From the cell containing the given text, extract its center point as [X, Y] coordinate. 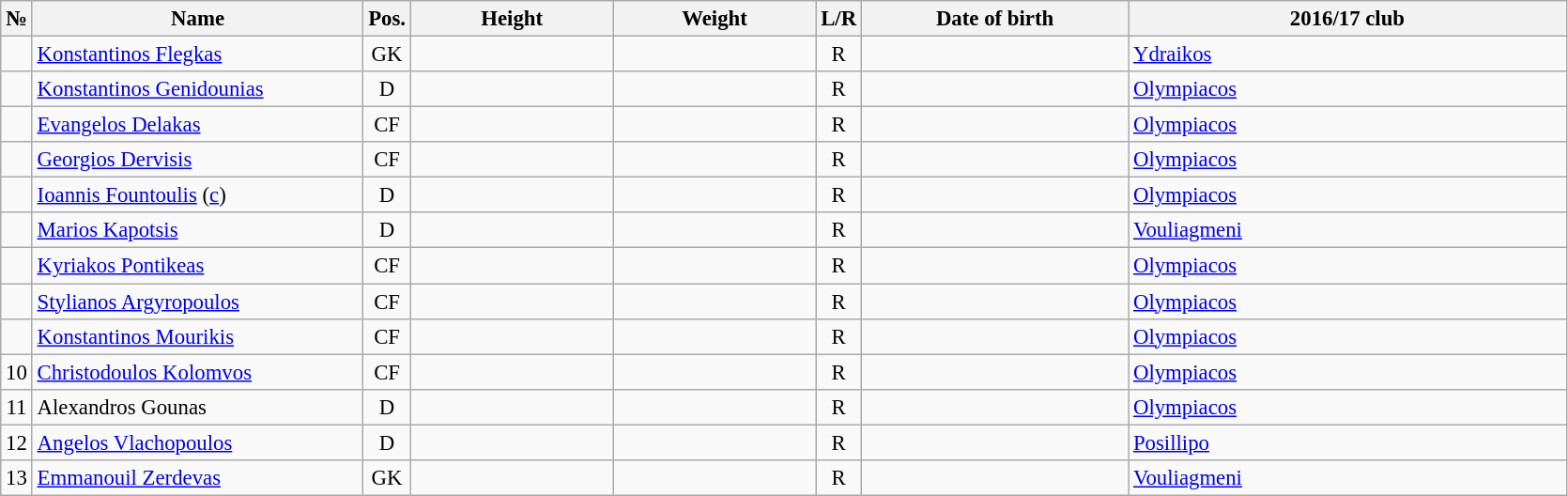
Konstantinos Genidounias [197, 89]
13 [17, 478]
Konstantinos Mourikis [197, 336]
Posillipo [1348, 442]
Pos. [387, 19]
11 [17, 407]
Name [197, 19]
№ [17, 19]
Ydraikos [1348, 54]
Weight [715, 19]
Ioannis Fountoulis (c) [197, 195]
Georgios Dervisis [197, 160]
Date of birth [994, 19]
Alexandros Gounas [197, 407]
Evangelos Delakas [197, 125]
Kyriakos Pontikeas [197, 266]
Konstantinos Flegkas [197, 54]
Emmanouil Zerdevas [197, 478]
12 [17, 442]
Christodoulos Kolomvos [197, 372]
Stylianos Argyropoulos [197, 302]
Angelos Vlachopoulos [197, 442]
Height [512, 19]
Marios Kapotsis [197, 230]
L/R [839, 19]
2016/17 club [1348, 19]
10 [17, 372]
